From the cell containing the given text, extract its center point as (X, Y) coordinate. 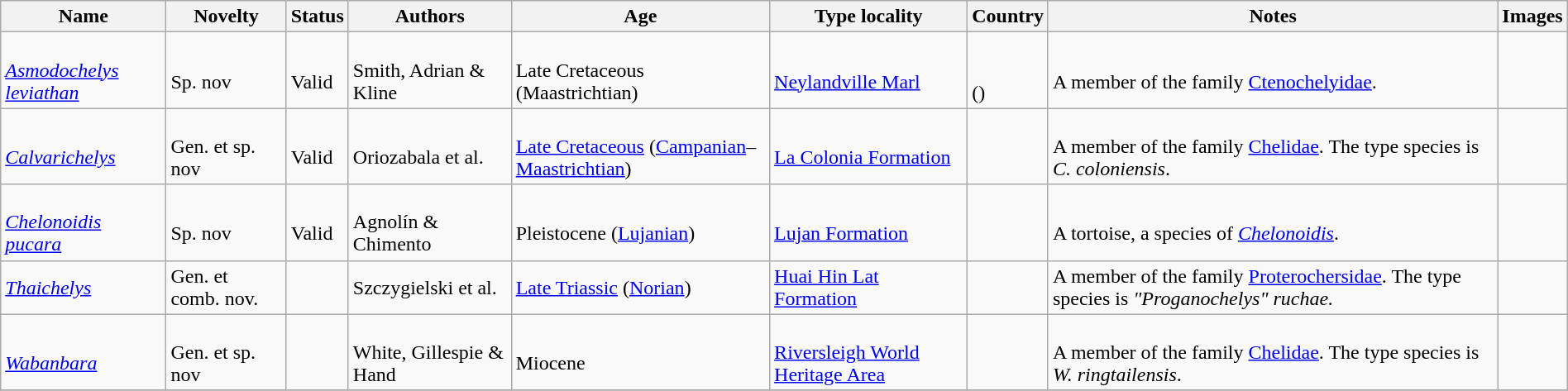
A member of the family Proterochersidae. The type species is "Proganochelys" ruchae. (1272, 288)
A member of the family Chelidae. The type species is W. ringtailensis. (1272, 352)
Wabanbara (84, 352)
Authors (430, 17)
Lujan Formation (868, 222)
A member of the family Ctenochelyidae. (1272, 70)
Asmodochelys leviathan (84, 70)
Chelonoidis pucara (84, 222)
Calvarichelys (84, 146)
Name (84, 17)
() (1008, 70)
Neylandville Marl (868, 70)
A tortoise, a species of Chelonoidis. (1272, 222)
Novelty (227, 17)
Notes (1272, 17)
Thaichelys (84, 288)
A member of the family Chelidae. The type species is C. coloniensis. (1272, 146)
Pleistocene (Lujanian) (640, 222)
Country (1008, 17)
Oriozabala et al. (430, 146)
Riversleigh World Heritage Area (868, 352)
Miocene (640, 352)
Late Cretaceous (Campanian–Maastrichtian) (640, 146)
Szczygielski et al. (430, 288)
Gen. et comb. nov. (227, 288)
Huai Hin Lat Formation (868, 288)
La Colonia Formation (868, 146)
Images (1532, 17)
Smith, Adrian & Kline (430, 70)
White, Gillespie & Hand (430, 352)
Late Triassic (Norian) (640, 288)
Late Cretaceous (Maastrichtian) (640, 70)
Type locality (868, 17)
Status (318, 17)
Agnolín & Chimento (430, 222)
Age (640, 17)
